Extract the (X, Y) coordinate from the center of the cell holding the provided text.  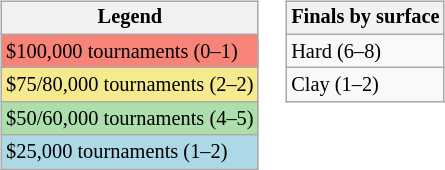
Clay (1–2) (365, 85)
Legend (130, 18)
$25,000 tournaments (1–2) (130, 152)
$75/80,000 tournaments (2–2) (130, 85)
$50/60,000 tournaments (4–5) (130, 119)
$100,000 tournaments (0–1) (130, 51)
Hard (6–8) (365, 51)
Finals by surface (365, 18)
